Pinpoint the cell where the given text exists, returning its (X, Y) midpoint coordinate. 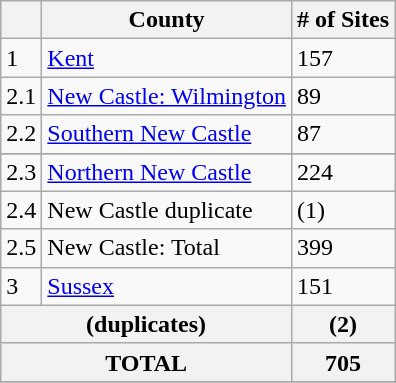
County (167, 20)
157 (342, 58)
3 (22, 286)
New Castle duplicate (167, 210)
89 (342, 96)
1 (22, 58)
399 (342, 248)
Southern New Castle (167, 134)
(duplicates) (146, 324)
2.5 (22, 248)
2.3 (22, 172)
TOTAL (146, 362)
2.2 (22, 134)
New Castle: Total (167, 248)
2.4 (22, 210)
Kent (167, 58)
87 (342, 134)
(1) (342, 210)
# of Sites (342, 20)
705 (342, 362)
New Castle: Wilmington (167, 96)
Northern New Castle (167, 172)
224 (342, 172)
Sussex (167, 286)
(2) (342, 324)
151 (342, 286)
2.1 (22, 96)
